Return (x, y) of the center of cell containing provided text 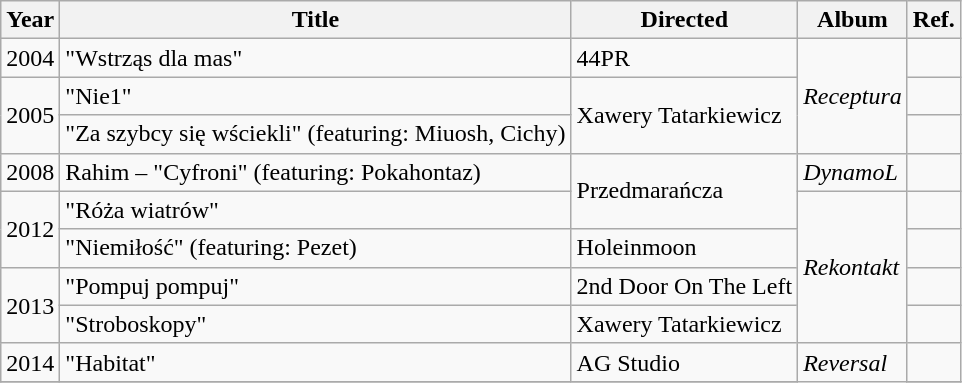
Receptura (853, 96)
"Stroboskopy" (316, 324)
44PR (684, 58)
2012 (30, 229)
DynamoL (853, 172)
Holeinmoon (684, 248)
Przedmarańcza (684, 191)
"Niemiłość" (featuring: Pezet) (316, 248)
Directed (684, 20)
2014 (30, 362)
"Wstrząs dla mas" (316, 58)
AG Studio (684, 362)
2005 (30, 115)
Year (30, 20)
Reversal (853, 362)
Rahim – "Cyfroni" (featuring: Pokahontaz) (316, 172)
"Za szybcy się wściekli" (featuring: Miuosh, Cichy) (316, 134)
"Róża wiatrów" (316, 210)
Ref. (934, 20)
"Nie1" (316, 96)
2013 (30, 305)
2004 (30, 58)
Title (316, 20)
2008 (30, 172)
"Pompuj pompuj" (316, 286)
"Habitat" (316, 362)
Rekontakt (853, 267)
Album (853, 20)
2nd Door On The Left (684, 286)
